Scan for the cell matching the given text and deliver its (x, y) coordinate at center. 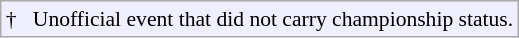
† Unofficial event that did not carry championship status. (260, 19)
